Capture the cell that displays the provided text and extract its (X, Y) central coordinate. 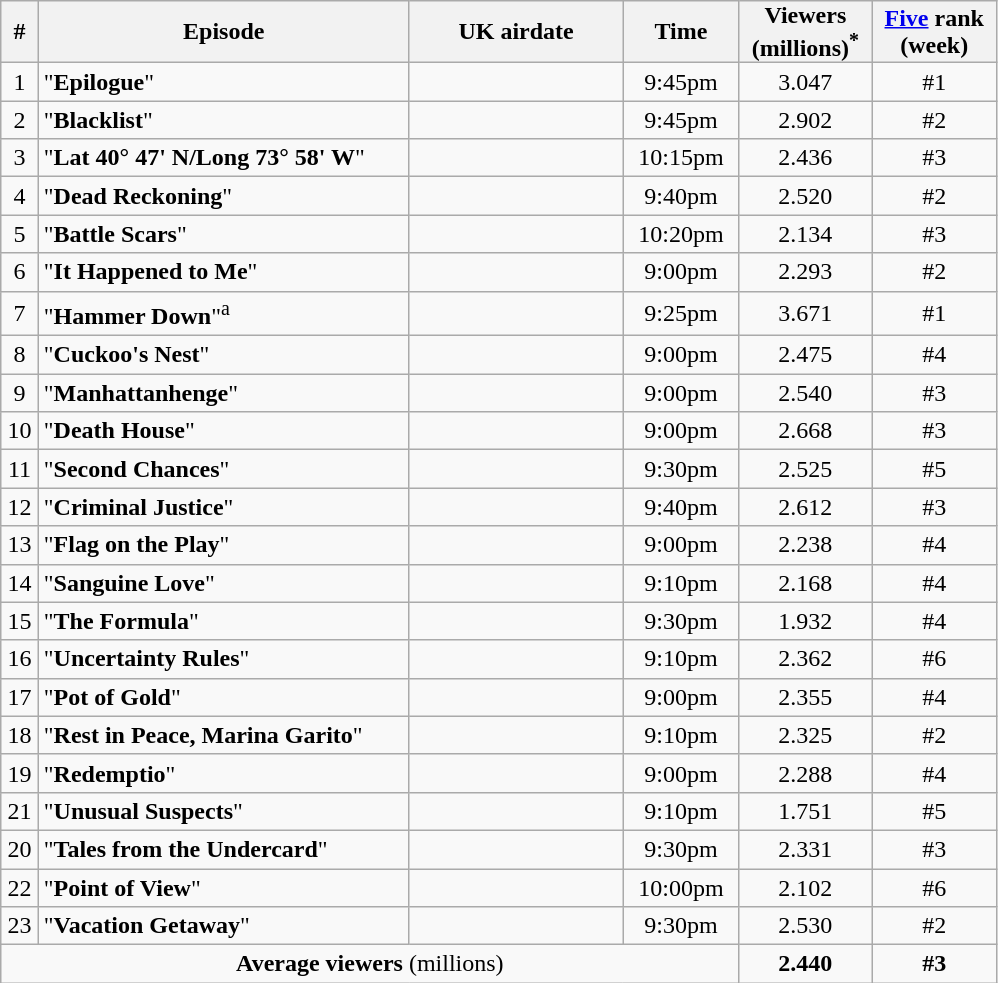
"Cuckoo's Nest" (224, 355)
1.751 (806, 811)
UK airdate (516, 32)
"Flag on the Play" (224, 545)
2.668 (806, 431)
10:20pm (681, 234)
8 (20, 355)
2 (20, 120)
13 (20, 545)
2.475 (806, 355)
"Redemptio" (224, 773)
2.436 (806, 158)
"Pot of Gold" (224, 697)
"Criminal Justice" (224, 507)
3.047 (806, 82)
2.288 (806, 773)
5 (20, 234)
19 (20, 773)
2.612 (806, 507)
3 (20, 158)
20 (20, 849)
1.932 (806, 621)
"Dead Reckoning" (224, 196)
2.168 (806, 583)
"Sanguine Love" (224, 583)
"Epilogue" (224, 82)
12 (20, 507)
3.671 (806, 314)
2.530 (806, 926)
"Rest in Peace, Marina Garito" (224, 735)
21 (20, 811)
17 (20, 697)
"Hammer Down"a (224, 314)
"Unusual Suspects" (224, 811)
"Uncertainty Rules" (224, 659)
14 (20, 583)
2.238 (806, 545)
1 (20, 82)
18 (20, 735)
9:25pm (681, 314)
"Blacklist" (224, 120)
2.540 (806, 393)
"Vacation Getaway" (224, 926)
2.134 (806, 234)
16 (20, 659)
9 (20, 393)
Viewers(millions)* (806, 32)
"Manhattanhenge" (224, 393)
10:00pm (681, 888)
10:15pm (681, 158)
6 (20, 272)
"The Formula" (224, 621)
10 (20, 431)
"Death House" (224, 431)
2.293 (806, 272)
# (20, 32)
2.331 (806, 849)
"Point of View" (224, 888)
7 (20, 314)
Time (681, 32)
23 (20, 926)
22 (20, 888)
2.325 (806, 735)
Episode (224, 32)
"Tales from the Undercard" (224, 849)
Average viewers (millions) (370, 964)
2.520 (806, 196)
4 (20, 196)
"Battle Scars" (224, 234)
2.362 (806, 659)
2.902 (806, 120)
2.102 (806, 888)
Five rank(week) (934, 32)
2.355 (806, 697)
2.525 (806, 469)
"Lat 40° 47' N/Long 73° 58' W" (224, 158)
"Second Chances" (224, 469)
11 (20, 469)
"It Happened to Me" (224, 272)
2.440 (806, 964)
15 (20, 621)
